Identify which cell holds the provided text, then report its [X, Y] central coordinate. 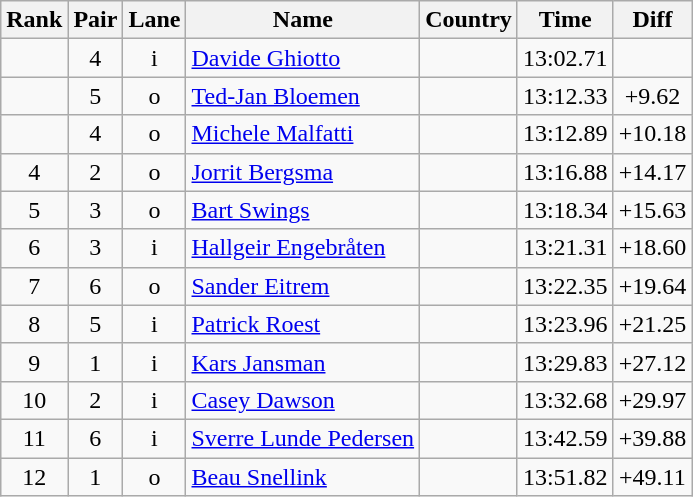
13:22.35 [565, 286]
13:02.71 [565, 58]
7 [34, 286]
8 [34, 324]
10 [34, 400]
Lane [154, 20]
+19.64 [652, 286]
Sverre Lunde Pedersen [303, 438]
+27.12 [652, 362]
+29.97 [652, 400]
Name [303, 20]
Patrick Roest [303, 324]
Casey Dawson [303, 400]
Sander Eitrem [303, 286]
12 [34, 477]
Hallgeir Engebråten [303, 248]
13:12.33 [565, 96]
Beau Snellink [303, 477]
Jorrit Bergsma [303, 172]
13:32.68 [565, 400]
Michele Malfatti [303, 134]
13:16.88 [565, 172]
13:42.59 [565, 438]
Bart Swings [303, 210]
+14.17 [652, 172]
+39.88 [652, 438]
+15.63 [652, 210]
13:12.89 [565, 134]
Davide Ghiotto [303, 58]
+21.25 [652, 324]
+10.18 [652, 134]
Diff [652, 20]
Rank [34, 20]
Kars Jansman [303, 362]
13:21.31 [565, 248]
+9.62 [652, 96]
13:18.34 [565, 210]
13:23.96 [565, 324]
Country [469, 20]
13:51.82 [565, 477]
11 [34, 438]
13:29.83 [565, 362]
+49.11 [652, 477]
9 [34, 362]
Pair [96, 20]
Ted-Jan Bloemen [303, 96]
Time [565, 20]
+18.60 [652, 248]
